Search for the cell housing the specified text and yield its [x, y] center coordinate. 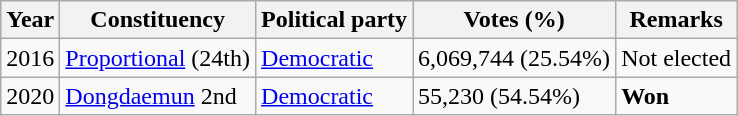
Constituency [158, 20]
6,069,744 (25.54%) [514, 58]
2020 [30, 96]
Not elected [676, 58]
2016 [30, 58]
55,230 (54.54%) [514, 96]
Won [676, 96]
Remarks [676, 20]
Votes (%) [514, 20]
Political party [334, 20]
Dongdaemun 2nd [158, 96]
Year [30, 20]
Proportional (24th) [158, 58]
